Identify which cell holds the provided text, then report its [x, y] central coordinate. 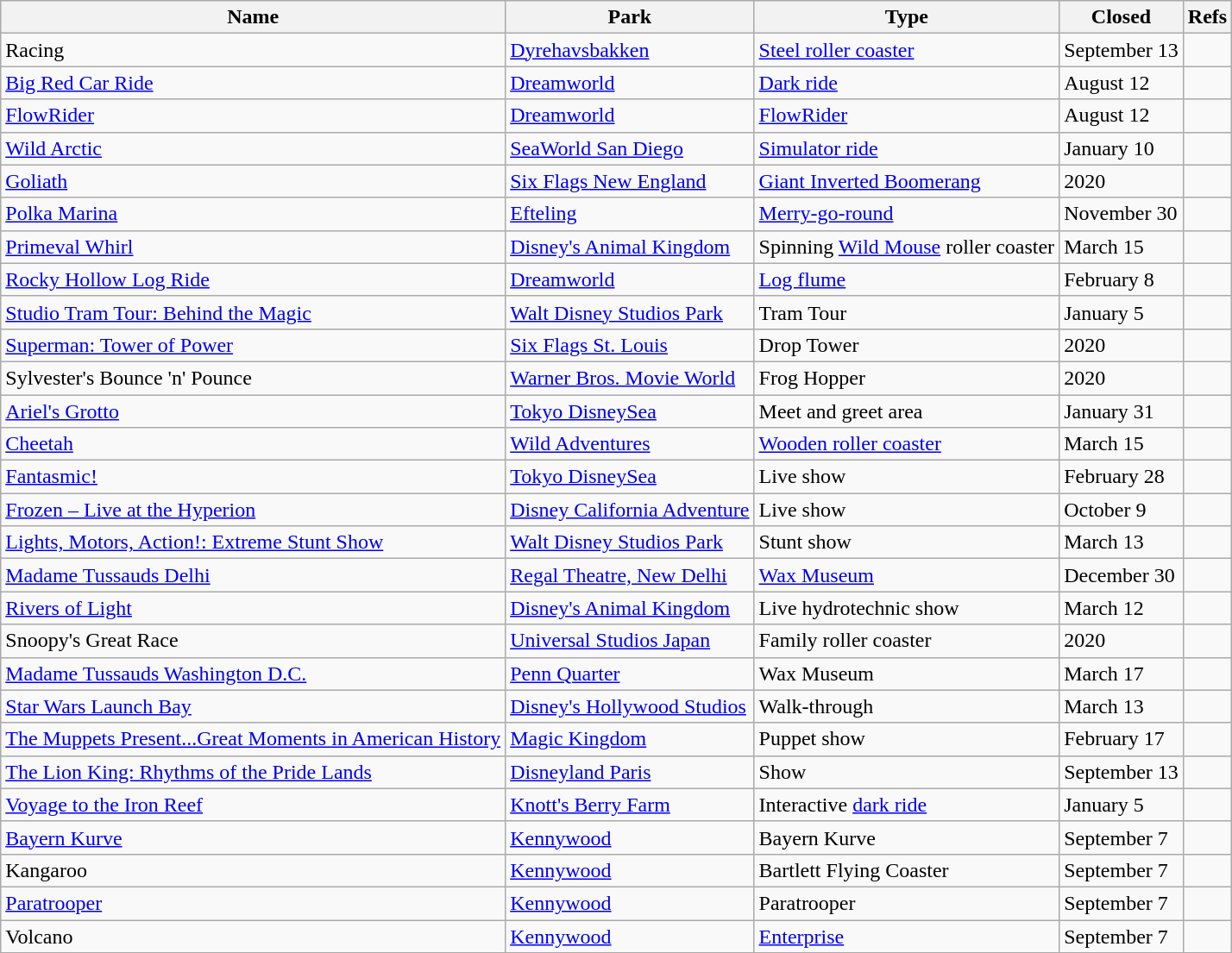
February 8 [1122, 279]
Spinning Wild Mouse roller coaster [907, 247]
The Lion King: Rhythms of the Pride Lands [254, 772]
Bartlett Flying Coaster [907, 870]
Drop Tower [907, 345]
Big Red Car Ride [254, 83]
Cheetah [254, 444]
January 10 [1122, 148]
Frog Hopper [907, 378]
November 30 [1122, 214]
Frozen – Live at the Hyperion [254, 510]
October 9 [1122, 510]
January 31 [1122, 411]
Live hydrotechnic show [907, 608]
Magic Kingdom [630, 739]
Sylvester's Bounce 'n' Pounce [254, 378]
Snoopy's Great Race [254, 641]
Warner Bros. Movie World [630, 378]
Simulator ride [907, 148]
Name [254, 17]
Regal Theatre, New Delhi [630, 575]
Six Flags New England [630, 181]
Log flume [907, 279]
Racing [254, 50]
Star Wars Launch Bay [254, 706]
Refs [1207, 17]
Primeval Whirl [254, 247]
Tram Tour [907, 312]
Show [907, 772]
Fantasmic! [254, 477]
Interactive dark ride [907, 805]
Rocky Hollow Log Ride [254, 279]
Volcano [254, 936]
Voyage to the Iron Reef [254, 805]
February 28 [1122, 477]
Kangaroo [254, 870]
Steel roller coaster [907, 50]
Universal Studios Japan [630, 641]
Madame Tussauds Delhi [254, 575]
Penn Quarter [630, 674]
Ariel's Grotto [254, 411]
SeaWorld San Diego [630, 148]
Wild Arctic [254, 148]
Merry-go-round [907, 214]
Madame Tussauds Washington D.C. [254, 674]
Wild Adventures [630, 444]
Enterprise [907, 936]
Type [907, 17]
Dyrehavsbakken [630, 50]
Puppet show [907, 739]
March 17 [1122, 674]
March 12 [1122, 608]
Family roller coaster [907, 641]
Rivers of Light [254, 608]
Knott's Berry Farm [630, 805]
Lights, Motors, Action!: Extreme Stunt Show [254, 542]
The Muppets Present...Great Moments in American History [254, 739]
December 30 [1122, 575]
Goliath [254, 181]
Stunt show [907, 542]
Wooden roller coaster [907, 444]
Dark ride [907, 83]
Disney California Adventure [630, 510]
Six Flags St. Louis [630, 345]
Closed [1122, 17]
Giant Inverted Boomerang [907, 181]
Disney's Hollywood Studios [630, 706]
Meet and greet area [907, 411]
Park [630, 17]
Walk-through [907, 706]
Efteling [630, 214]
Disneyland Paris [630, 772]
Polka Marina [254, 214]
Superman: Tower of Power [254, 345]
February 17 [1122, 739]
Studio Tram Tour: Behind the Magic [254, 312]
